Return [X, Y] of the center of cell containing provided text 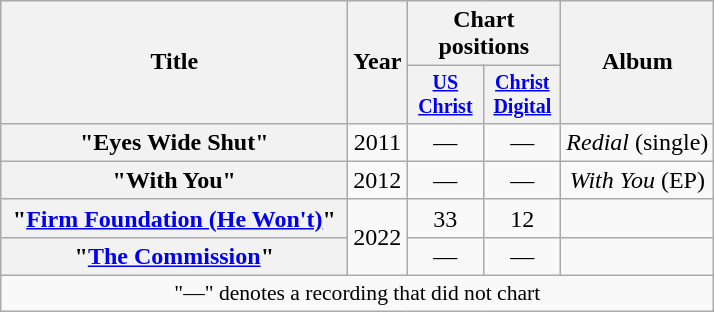
Chart positions [484, 34]
Title [174, 62]
Album [638, 62]
12 [522, 218]
"Eyes Wide Shut" [174, 142]
"The Commission" [174, 256]
"Firm Foundation (He Won't)" [174, 218]
33 [446, 218]
With You (EP) [638, 180]
2022 [378, 237]
"—" denotes a recording that did not chart [358, 294]
2011 [378, 142]
ChristDigital [522, 94]
2012 [378, 180]
Redial (single) [638, 142]
"With You" [174, 180]
Year [378, 62]
USChrist [446, 94]
